Identify which cell holds the provided text, then report its [X, Y] central coordinate. 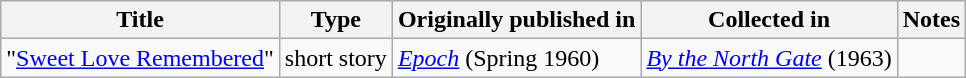
Epoch (Spring 1960) [516, 58]
By the North Gate (1963) [769, 58]
"Sweet Love Remembered" [140, 58]
Collected in [769, 20]
short story [336, 58]
Title [140, 20]
Originally published in [516, 20]
Type [336, 20]
Notes [931, 20]
